For the text-containing cell, return its midpoint in [x, y] coordinate format. 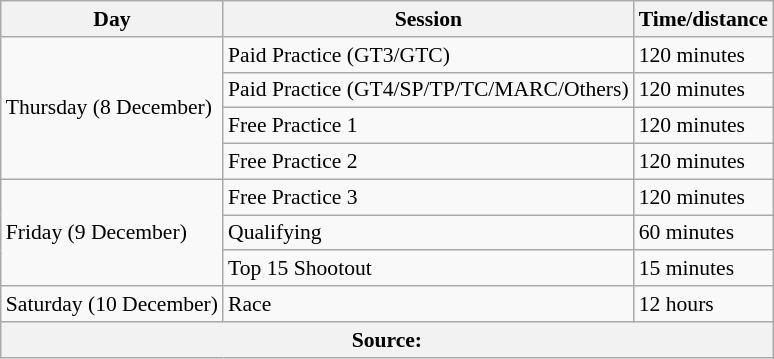
Free Practice 2 [428, 162]
Source: [387, 340]
Saturday (10 December) [112, 304]
Thursday (8 December) [112, 108]
Free Practice 3 [428, 197]
Friday (9 December) [112, 232]
Free Practice 1 [428, 126]
Session [428, 19]
15 minutes [704, 269]
Time/distance [704, 19]
60 minutes [704, 233]
Day [112, 19]
Paid Practice (GT3/GTC) [428, 55]
Top 15 Shootout [428, 269]
12 hours [704, 304]
Race [428, 304]
Qualifying [428, 233]
Paid Practice (GT4/SP/TP/TC/MARC/Others) [428, 90]
